Return the (x, y) coordinate for the center point of the cell that contains the specified text.  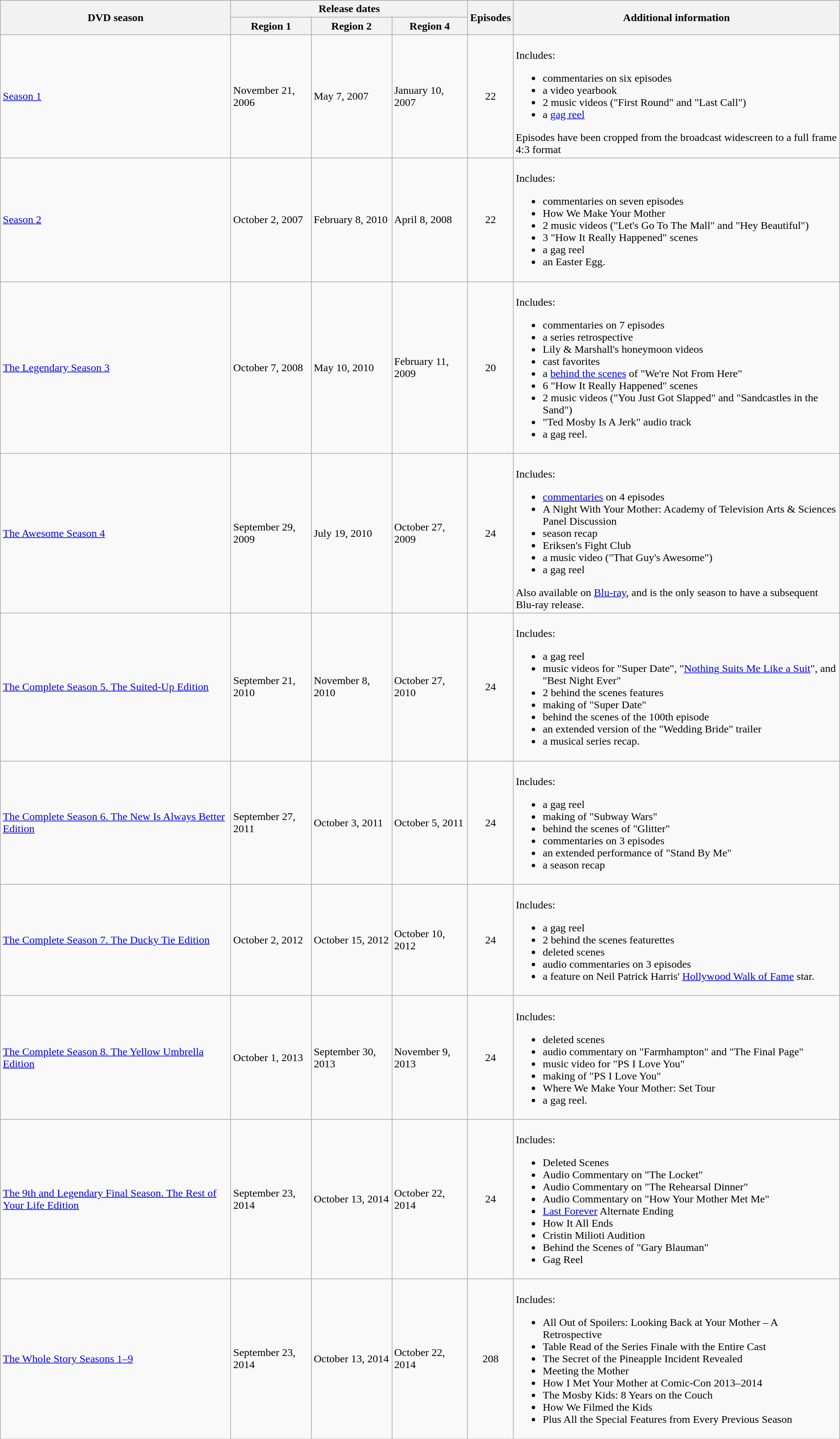
DVD season (116, 18)
The Complete Season 7. The Ducky Tie Edition (116, 940)
October 15, 2012 (352, 940)
Region 2 (352, 26)
September 30, 2013 (352, 1057)
Season 2 (116, 220)
November 8, 2010 (352, 687)
Additional information (677, 18)
September 21, 2010 (271, 687)
The 9th and Legendary Final Season. The Rest of Your Life Edition (116, 1199)
November 9, 2013 (430, 1057)
October 2, 2007 (271, 220)
September 29, 2009 (271, 533)
Season 1 (116, 96)
The Complete Season 6. The New Is Always Better Edition (116, 822)
Episodes (490, 18)
October 27, 2010 (430, 687)
October 5, 2011 (430, 822)
October 3, 2011 (352, 822)
Region 4 (430, 26)
The Legendary Season 3 (116, 367)
Region 1 (271, 26)
February 11, 2009 (430, 367)
May 7, 2007 (352, 96)
October 27, 2009 (430, 533)
October 2, 2012 (271, 940)
October 10, 2012 (430, 940)
February 8, 2010 (352, 220)
January 10, 2007 (430, 96)
May 10, 2010 (352, 367)
The Awesome Season 4 (116, 533)
The Complete Season 8. The Yellow Umbrella Edition (116, 1057)
July 19, 2010 (352, 533)
20 (490, 367)
208 (490, 1359)
October 1, 2013 (271, 1057)
September 27, 2011 (271, 822)
October 7, 2008 (271, 367)
April 8, 2008 (430, 220)
Release dates (349, 9)
The Complete Season 5. The Suited-Up Edition (116, 687)
The Whole Story Seasons 1–9 (116, 1359)
November 21, 2006 (271, 96)
